From the cell containing the given text, extract its center point as (x, y) coordinate. 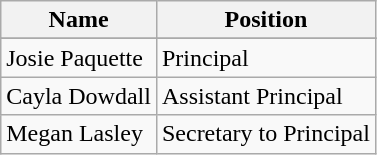
Name (79, 20)
Josie Paquette (79, 58)
Position (266, 20)
Cayla Dowdall (79, 96)
Secretary to Principal (266, 134)
Principal (266, 58)
Assistant Principal (266, 96)
Megan Lasley (79, 134)
